For the text-containing cell, return its midpoint in [X, Y] coordinate format. 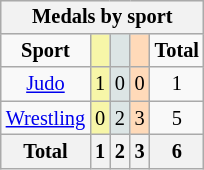
Judo [46, 84]
Medals by sport [102, 17]
5 [177, 118]
Sport [46, 51]
6 [177, 152]
Wrestling [46, 118]
